Extract the [X, Y] coordinate from the center of the cell holding the provided text.  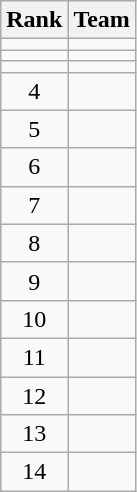
5 [34, 129]
14 [34, 472]
Team [102, 20]
9 [34, 281]
13 [34, 434]
11 [34, 357]
10 [34, 319]
Rank [34, 20]
7 [34, 205]
4 [34, 91]
6 [34, 167]
12 [34, 395]
8 [34, 243]
